Output the [x, y] coordinate of the center of the cell containing the given text.  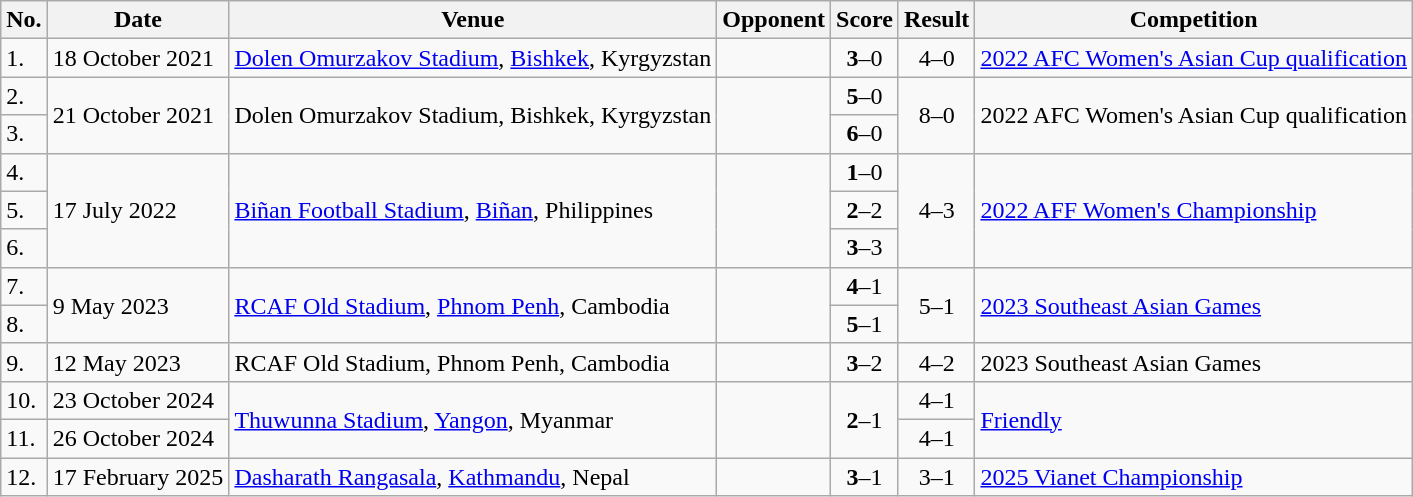
23 October 2024 [138, 400]
5. [24, 210]
26 October 2024 [138, 438]
3–0 [865, 58]
2–2 [865, 210]
Friendly [1194, 419]
7. [24, 286]
Dasharath Rangasala, Kathmandu, Nepal [473, 477]
1–0 [865, 172]
Result [936, 20]
2. [24, 96]
12. [24, 477]
17 July 2022 [138, 210]
Venue [473, 20]
2025 Vianet Championship [1194, 477]
4–0 [936, 58]
2022 AFF Women's Championship [1194, 210]
Biñan Football Stadium, Biñan, Philippines [473, 210]
6–0 [865, 134]
8. [24, 324]
2–1 [865, 419]
5–0 [865, 96]
3–3 [865, 248]
21 October 2021 [138, 115]
9. [24, 362]
12 May 2023 [138, 362]
3. [24, 134]
4. [24, 172]
4–3 [936, 210]
10. [24, 400]
11. [24, 438]
17 February 2025 [138, 477]
Competition [1194, 20]
No. [24, 20]
Date [138, 20]
18 October 2021 [138, 58]
6. [24, 248]
4–2 [936, 362]
8–0 [936, 115]
3–2 [865, 362]
Score [865, 20]
9 May 2023 [138, 305]
Thuwunna Stadium, Yangon, Myanmar [473, 419]
1. [24, 58]
Opponent [774, 20]
